Capture the cell that displays the provided text and extract its [X, Y] central coordinate. 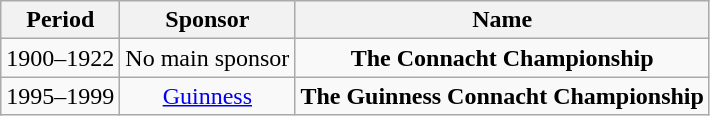
The Connacht Championship [502, 58]
Period [60, 20]
1900–1922 [60, 58]
Sponsor [208, 20]
1995–1999 [60, 96]
The Guinness Connacht Championship [502, 96]
Name [502, 20]
No main sponsor [208, 58]
Guinness [208, 96]
